Search for the cell housing the specified text and yield its [X, Y] center coordinate. 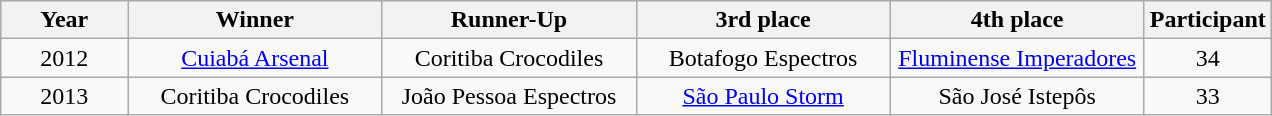
3rd place [763, 20]
João Pessoa Espectros [509, 96]
34 [1208, 58]
Fluminense Imperadores [1017, 58]
33 [1208, 96]
Botafogo Espectros [763, 58]
Year [64, 20]
Cuiabá Arsenal [255, 58]
São José Istepôs [1017, 96]
4th place [1017, 20]
Runner-Up [509, 20]
Winner [255, 20]
2012 [64, 58]
São Paulo Storm [763, 96]
Participant [1208, 20]
2013 [64, 96]
